Return (x, y) of the center of cell containing provided text 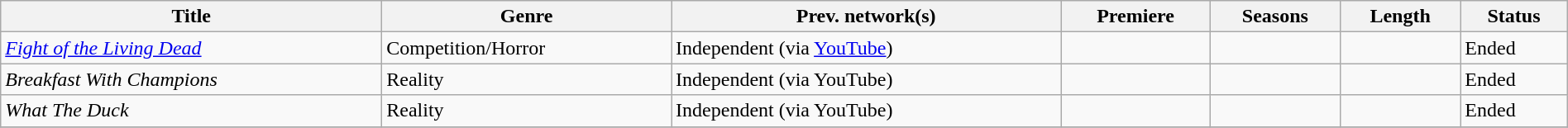
Fight of the Living Dead (192, 48)
What The Duck (192, 111)
Competition/Horror (527, 48)
Title (192, 17)
Length (1399, 17)
Breakfast With Champions (192, 79)
Seasons (1275, 17)
Genre (527, 17)
Status (1513, 17)
Prev. network(s) (867, 17)
Premiere (1136, 17)
